Scan for the cell matching the given text and deliver its [X, Y] coordinate at center. 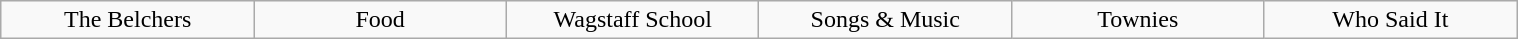
The Belchers [128, 20]
Townies [1138, 20]
Songs & Music [886, 20]
Food [380, 20]
Who Said It [1390, 20]
Wagstaff School [632, 20]
